Capture the cell that displays the provided text and extract its (x, y) central coordinate. 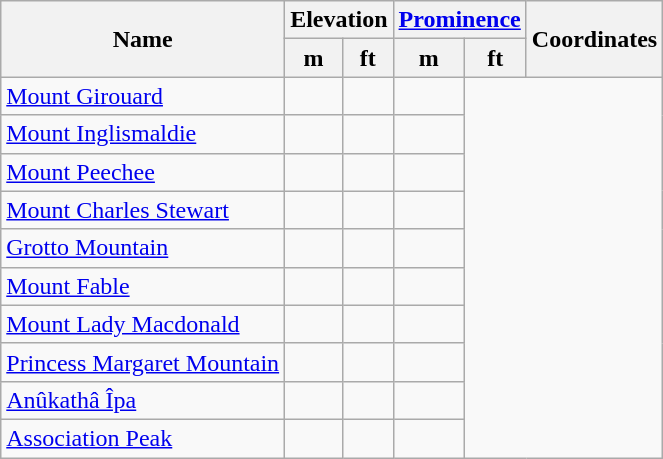
Mount Peechee (143, 172)
Elevation (339, 20)
Mount Charles Stewart (143, 210)
Mount Inglismaldie (143, 134)
Coordinates (594, 39)
Name (143, 39)
Princess Margaret Mountain (143, 362)
Mount Girouard (143, 96)
Anûkathâ Îpa (143, 400)
Mount Lady Macdonald (143, 324)
Prominence (460, 20)
Grotto Mountain (143, 248)
Mount Fable (143, 286)
Association Peak (143, 438)
